Locate the cell with the specified text and output its (x, y) center coordinate. 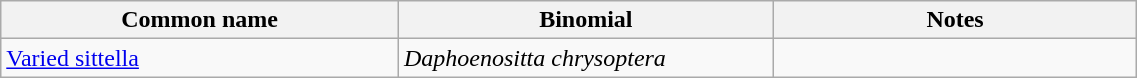
Varied sittella (200, 58)
Common name (200, 20)
Notes (955, 20)
Binomial (586, 20)
Daphoenositta chrysoptera (586, 58)
